Search for the cell housing the specified text and yield its (x, y) center coordinate. 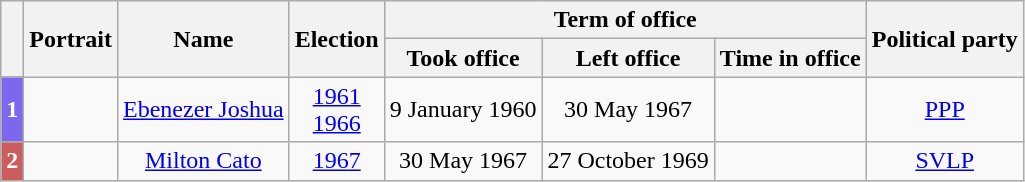
2 (12, 161)
Election (336, 39)
Ebenezer Joshua (203, 110)
Political party (944, 39)
1 (12, 110)
Milton Cato (203, 161)
9 January 1960 (463, 110)
Name (203, 39)
PPP (944, 110)
1967 (336, 161)
Portrait (71, 39)
19611966 (336, 110)
Took office (463, 58)
27 October 1969 (628, 161)
Term of office (625, 20)
SVLP (944, 161)
Left office (628, 58)
Time in office (790, 58)
